Locate the cell with the specified text and output its [X, Y] center coordinate. 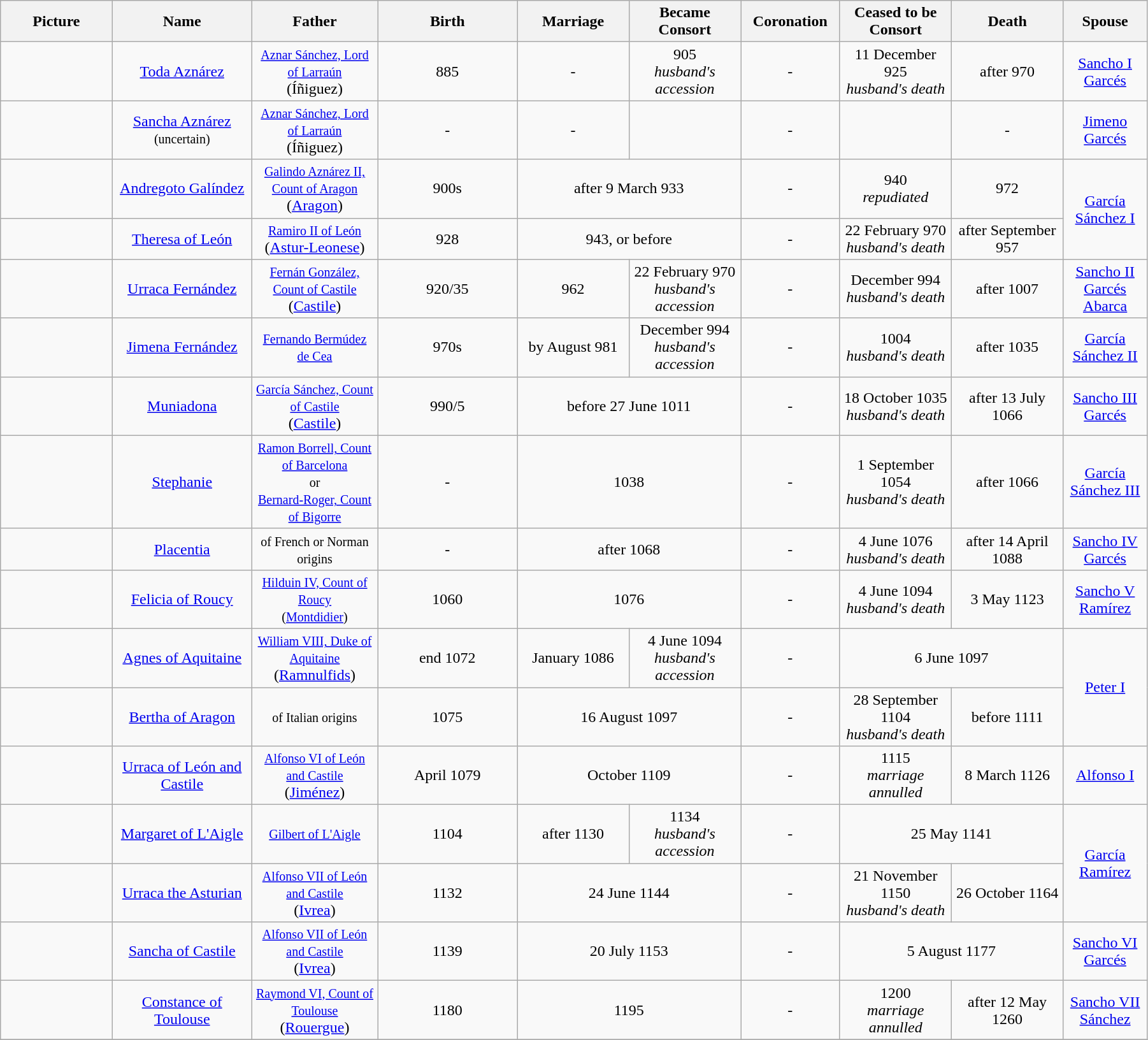
Jimena Fernández [182, 347]
1132 [447, 893]
22 February 970husband's death [896, 238]
1134husband's accession [684, 834]
Urraca the Asturian [182, 893]
4 June 1094husband's death [896, 599]
8 March 1126 [1007, 776]
Father [315, 22]
Felicia of Roucy [182, 599]
22 February 970husband's accession [684, 289]
Became Consort [684, 22]
Sancho VI Garcés [1105, 951]
1180 [447, 1010]
García Ramírez [1105, 863]
after 1066 [1007, 482]
before 1111 [1007, 716]
William VIII, Duke of Aquitaine(Ramnulfids) [315, 658]
24 June 1144 [629, 893]
April 1079 [447, 776]
885 [447, 71]
Sancho VII Sánchez [1105, 1010]
940repudiated [896, 189]
Sancho I Garcés [1105, 71]
970s [447, 347]
905husband's accession [684, 71]
Fernando Bermúdez de Cea [315, 347]
Urraca of León and Castile [182, 776]
of French or Norman origins [315, 549]
Alfonso VI of León and Castile(Jiménez) [315, 776]
1139 [447, 951]
of Italian origins [315, 716]
Hilduin IV, Count of Roucy(Montdidier) [315, 599]
972 [1007, 189]
Peter I [1105, 687]
after September 957 [1007, 238]
3 May 1123 [1007, 599]
Margaret of L'Aigle [182, 834]
Alfonso I [1105, 776]
Name [182, 22]
1195 [629, 1010]
Raymond VI, Count of Toulouse(Rouergue) [315, 1010]
25 May 1141 [952, 834]
after 13 July 1066 [1007, 406]
4 June 1094husband's accession [684, 658]
García Sánchez II [1105, 347]
December 994husband's accession [684, 347]
Ceased to be Consort [896, 22]
1004husband's death [896, 347]
16 August 1097 [629, 716]
1115marriage annulled [896, 776]
January 1086 [573, 658]
Spouse [1105, 22]
990/5 [447, 406]
962 [573, 289]
García Sánchez, Count of Castile(Castile) [315, 406]
11 December 925husband's death [896, 71]
Picture [56, 22]
by August 981 [573, 347]
García Sánchez III [1105, 482]
after 1035 [1007, 347]
18 October 1035husband's death [896, 406]
after 1130 [573, 834]
Sancha of Castile [182, 951]
6 June 1097 [952, 658]
Fernán González, Count of Castile(Castile) [315, 289]
after 12 May 1260 [1007, 1010]
1075 [447, 716]
943, or before [629, 238]
Death [1007, 22]
Sancho II Garcés Abarca [1105, 289]
Marriage [573, 22]
4 June 1076husband's death [896, 549]
900s [447, 189]
Urraca Fernández [182, 289]
Toda Aznárez [182, 71]
1200marriage annulled [896, 1010]
20 July 1153 [629, 951]
26 October 1164 [1007, 893]
1038 [629, 482]
28 September 1104husband's death [896, 716]
Birth [447, 22]
1104 [447, 834]
1 September 1054husband's death [896, 482]
García Sánchez I [1105, 209]
1060 [447, 599]
21 November 1150husband's death [896, 893]
Sancho IV Garcés [1105, 549]
920/35 [447, 289]
Agnes of Aquitaine [182, 658]
Muniadona [182, 406]
after 1068 [629, 549]
Andregoto Galíndez [182, 189]
end 1072 [447, 658]
Coronation [790, 22]
Sancho III Garcés [1105, 406]
5 August 1177 [952, 951]
Galindo Aznárez II, Count of Aragon(Aragon) [315, 189]
Constance of Toulouse [182, 1010]
Ramiro II of León(Astur-Leonese) [315, 238]
928 [447, 238]
October 1109 [629, 776]
after 9 March 933 [629, 189]
Sancho V Ramírez [1105, 599]
Jimeno Garcés [1105, 130]
before 27 June 1011 [629, 406]
December 994husband's death [896, 289]
Sancha Aznárez(uncertain) [182, 130]
Ramon Borrell, Count of BarcelonaorBernard-Roger, Count of Bigorre [315, 482]
after 970 [1007, 71]
Stephanie [182, 482]
after 1007 [1007, 289]
1076 [629, 599]
Bertha of Aragon [182, 716]
Placentia [182, 549]
Gilbert of L'Aigle [315, 834]
Theresa of León [182, 238]
after 14 April 1088 [1007, 549]
